Determine the (x, y) coordinate at the center of the cell enclosing the given text.  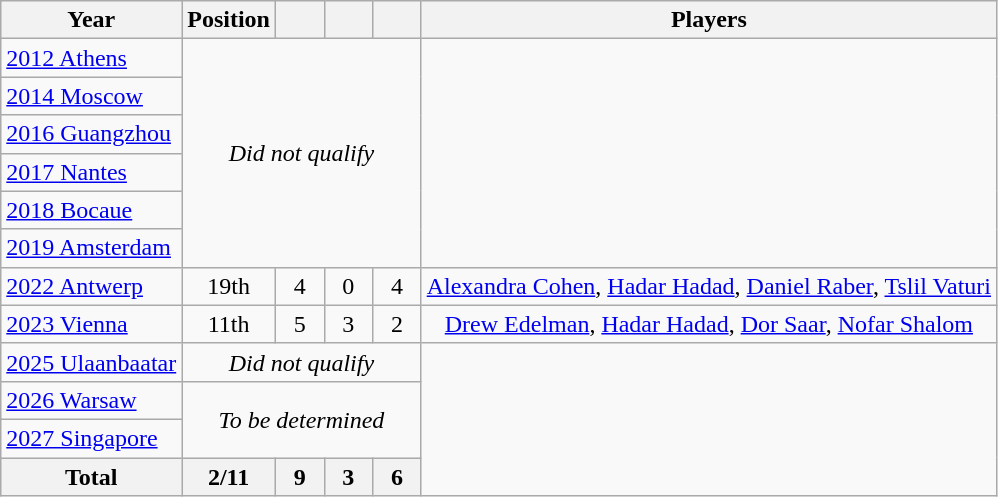
2025 Ulaanbaatar (92, 362)
6 (398, 477)
5 (300, 324)
2016 Guangzhou (92, 134)
Position (229, 20)
Alexandra Cohen, Hadar Hadad, Daniel Raber, Tslil Vaturi (708, 286)
2027 Singapore (92, 438)
Players (708, 20)
2012 Athens (92, 58)
11th (229, 324)
19th (229, 286)
Drew Edelman, Hadar Hadad, Dor Saar, Nofar Shalom (708, 324)
2014 Moscow (92, 96)
0 (348, 286)
2023 Vienna (92, 324)
2022 Antwerp (92, 286)
2/11 (229, 477)
2 (398, 324)
To be determined (302, 419)
2018 Bocaue (92, 210)
Year (92, 20)
Total (92, 477)
2019 Amsterdam (92, 248)
9 (300, 477)
2026 Warsaw (92, 400)
2017 Nantes (92, 172)
